Extract the (X, Y) coordinate from the center of the cell holding the provided text.  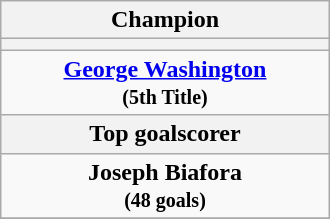
Top goalscorer (165, 134)
Joseph Biafora(48 goals) (165, 186)
Champion (165, 20)
George Washington(5th Title) (165, 82)
